Locate the cell with the specified text and output its (X, Y) center coordinate. 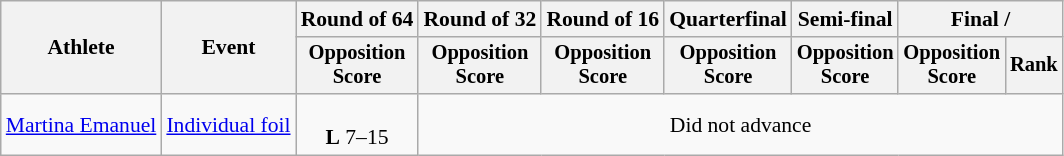
Rank (1034, 66)
Round of 16 (602, 19)
L 7–15 (358, 124)
Event (228, 48)
Final / (980, 19)
Did not advance (740, 124)
Semi-final (846, 19)
Round of 32 (480, 19)
Martina Emanuel (82, 124)
Athlete (82, 48)
Round of 64 (358, 19)
Quarterfinal (728, 19)
Individual foil (228, 124)
